Search for the cell housing the specified text and yield its (X, Y) center coordinate. 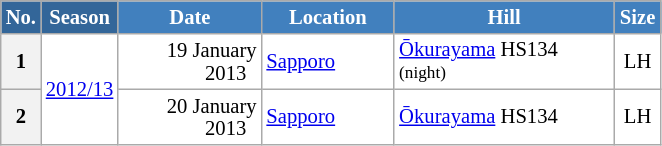
Location (328, 16)
20 January 2013 (190, 116)
Size (638, 16)
Ōkurayama HS134 (night) (504, 61)
1 (21, 61)
Hill (504, 16)
2 (21, 116)
Season (80, 16)
2012/13 (80, 88)
Date (190, 16)
Ōkurayama HS134 (504, 116)
No. (21, 16)
19 January 2013 (190, 61)
